Return [x, y] of the center of cell containing provided text 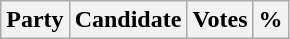
Party [35, 20]
Votes [220, 20]
Candidate [128, 20]
% [270, 20]
